From the cell containing the given text, extract its center point as [X, Y] coordinate. 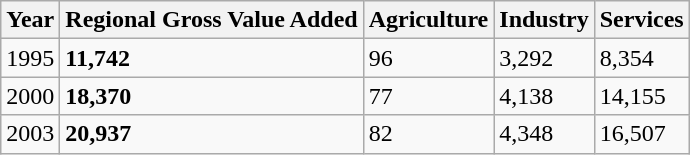
82 [428, 134]
96 [428, 58]
4,348 [544, 134]
8,354 [642, 58]
1995 [30, 58]
Year [30, 20]
16,507 [642, 134]
11,742 [212, 58]
3,292 [544, 58]
Regional Gross Value Added [212, 20]
4,138 [544, 96]
18,370 [212, 96]
2000 [30, 96]
Agriculture [428, 20]
14,155 [642, 96]
Industry [544, 20]
20,937 [212, 134]
Services [642, 20]
2003 [30, 134]
77 [428, 96]
